Detect which cell encompasses the target text, then output its (x, y) center coordinate. 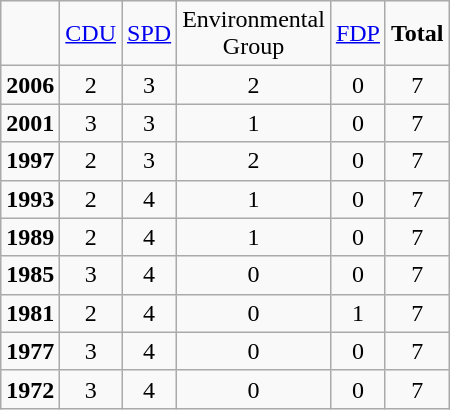
1993 (30, 199)
CDU (91, 34)
1972 (30, 389)
Total (417, 34)
SPD (150, 34)
EnvironmentalGroup (254, 34)
1977 (30, 351)
FDP (358, 34)
2006 (30, 85)
2001 (30, 123)
1997 (30, 161)
1985 (30, 275)
1981 (30, 313)
1989 (30, 237)
